Return the (x, y) coordinate for the center point of the cell that contains the specified text.  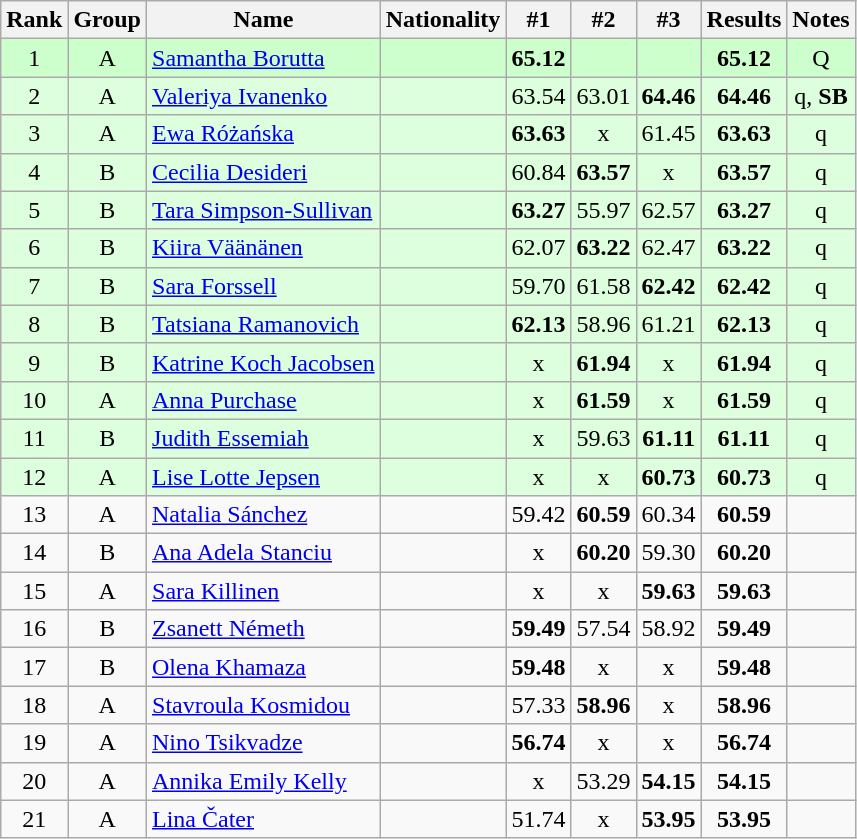
12 (34, 477)
3 (34, 134)
59.42 (538, 515)
60.84 (538, 172)
Tatsiana Ramanovich (264, 324)
16 (34, 629)
Valeriya Ivanenko (264, 96)
Ewa Różańska (264, 134)
2 (34, 96)
6 (34, 248)
#3 (668, 20)
63.01 (604, 96)
15 (34, 591)
q, SB (821, 96)
10 (34, 400)
61.21 (668, 324)
#1 (538, 20)
21 (34, 819)
11 (34, 438)
Samantha Borutta (264, 58)
Zsanett Németh (264, 629)
60.34 (668, 515)
17 (34, 667)
Nationality (443, 20)
57.54 (604, 629)
8 (34, 324)
Sara Forssell (264, 286)
5 (34, 210)
9 (34, 362)
19 (34, 743)
Lise Lotte Jepsen (264, 477)
59.30 (668, 553)
Group (108, 20)
Results (744, 20)
Cecilia Desideri (264, 172)
Tara Simpson-Sullivan (264, 210)
4 (34, 172)
Anna Purchase (264, 400)
Kiira Väänänen (264, 248)
59.70 (538, 286)
18 (34, 705)
7 (34, 286)
51.74 (538, 819)
62.07 (538, 248)
Sara Killinen (264, 591)
Rank (34, 20)
Notes (821, 20)
61.58 (604, 286)
55.97 (604, 210)
Lina Čater (264, 819)
1 (34, 58)
Olena Khamaza (264, 667)
Natalia Sánchez (264, 515)
57.33 (538, 705)
Katrine Koch Jacobsen (264, 362)
20 (34, 781)
Judith Essemiah (264, 438)
Stavroula Kosmidou (264, 705)
62.47 (668, 248)
Nino Tsikvadze (264, 743)
Annika Emily Kelly (264, 781)
13 (34, 515)
Ana Adela Stanciu (264, 553)
53.29 (604, 781)
Q (821, 58)
62.57 (668, 210)
#2 (604, 20)
61.45 (668, 134)
14 (34, 553)
Name (264, 20)
58.92 (668, 629)
63.54 (538, 96)
